Locate the cell with the specified text and output its [X, Y] center coordinate. 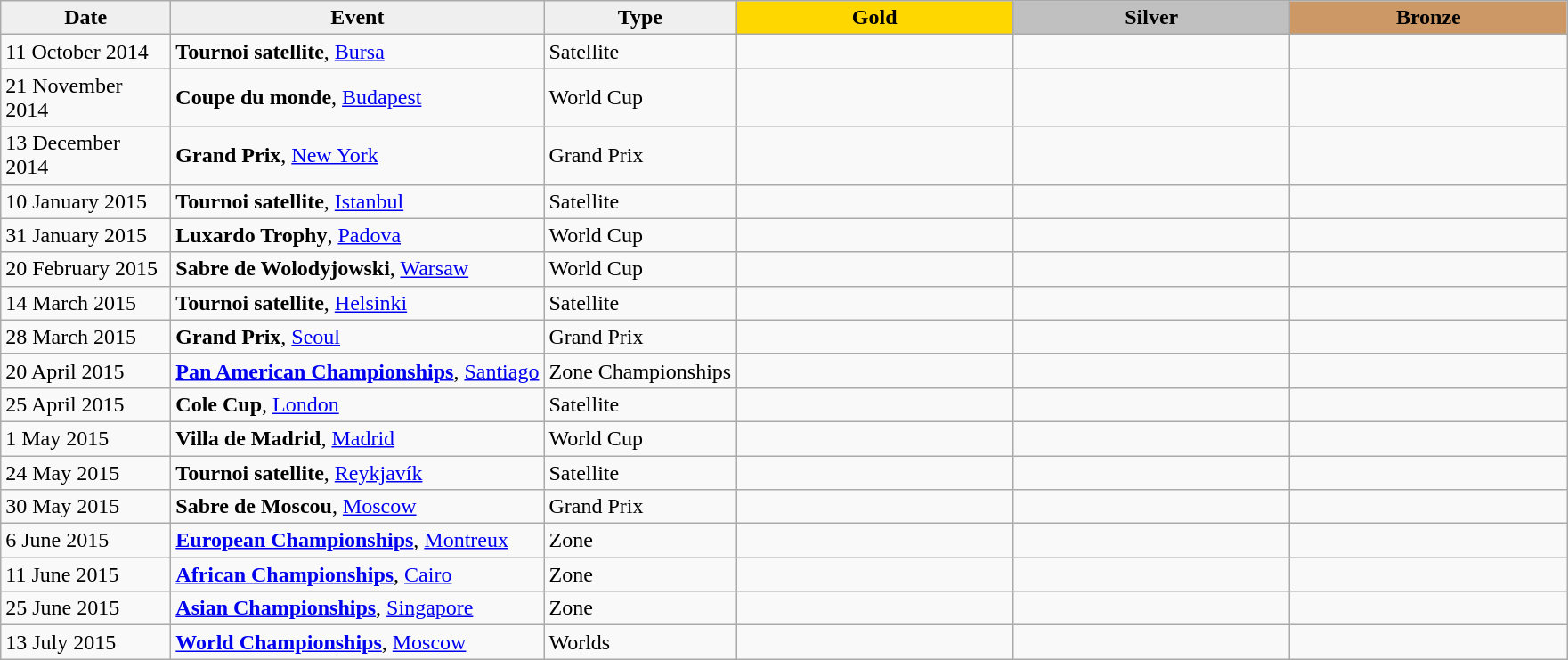
African Championships, Cairo [358, 574]
Tournoi satellite, Helsinki [358, 303]
24 May 2015 [85, 473]
1 May 2015 [85, 438]
31 January 2015 [85, 235]
Luxardo Trophy, Padova [358, 235]
Grand Prix, New York [358, 155]
Sabre de Wolodyjowski, Warsaw [358, 269]
Grand Prix, Seoul [358, 337]
Sabre de Moscou, Moscow [358, 507]
21 November 2014 [85, 98]
Pan American Championships, Santiago [358, 371]
Bronze [1428, 18]
Tournoi satellite, Istanbul [358, 201]
20 April 2015 [85, 371]
20 February 2015 [85, 269]
Worlds [640, 642]
Villa de Madrid, Madrid [358, 438]
World Championships, Moscow [358, 642]
Gold [874, 18]
Type [640, 18]
11 October 2014 [85, 52]
Silver [1152, 18]
25 June 2015 [85, 608]
13 July 2015 [85, 642]
28 March 2015 [85, 337]
13 December 2014 [85, 155]
Cole Cup, London [358, 404]
11 June 2015 [85, 574]
European Championships, Montreux [358, 541]
10 January 2015 [85, 201]
25 April 2015 [85, 404]
Event [358, 18]
Date [85, 18]
Tournoi satellite, Bursa [358, 52]
Coupe du monde, Budapest [358, 98]
6 June 2015 [85, 541]
Asian Championships, Singapore [358, 608]
Zone Championships [640, 371]
30 May 2015 [85, 507]
14 March 2015 [85, 303]
Tournoi satellite, Reykjavík [358, 473]
